Output the (x, y) coordinate of the center of the cell containing the given text.  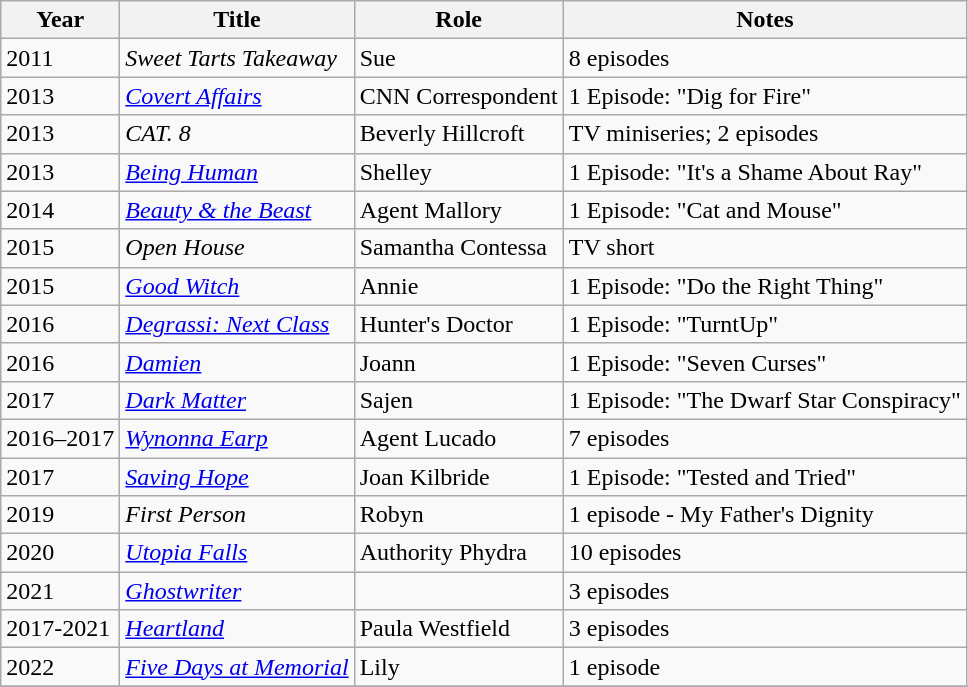
Sweet Tarts Takeaway (237, 58)
1 Episode: "It's a Shame About Ray" (764, 172)
2022 (60, 667)
10 episodes (764, 553)
2016–2017 (60, 438)
7 episodes (764, 438)
CAT. 8 (237, 134)
2014 (60, 210)
Damien (237, 362)
Degrassi: Next Class (237, 324)
1 Episode: "Seven Curses" (764, 362)
2021 (60, 591)
1 Episode: "Dig for Fire" (764, 96)
Utopia Falls (237, 553)
Year (60, 20)
Agent Lucado (458, 438)
1 Episode: "Cat and Mouse" (764, 210)
Open House (237, 248)
Robyn (458, 515)
1 episode (764, 667)
Samantha Contessa (458, 248)
2019 (60, 515)
1 Episode: "Do the Right Thing" (764, 286)
Good Witch (237, 286)
Annie (458, 286)
1 Episode: "The Dwarf Star Conspiracy" (764, 400)
Beverly Hillcroft (458, 134)
Wynonna Earp (237, 438)
CNN Correspondent (458, 96)
Authority Phydra (458, 553)
Hunter's Doctor (458, 324)
Ghostwriter (237, 591)
Notes (764, 20)
Saving Hope (237, 477)
2017-2021 (60, 629)
TV short (764, 248)
Five Days at Memorial (237, 667)
Joan Kilbride (458, 477)
Agent Mallory (458, 210)
Heartland (237, 629)
Covert Affairs (237, 96)
Joann (458, 362)
1 Episode: "TurntUp" (764, 324)
2011 (60, 58)
Beauty & the Beast (237, 210)
Role (458, 20)
Sajen (458, 400)
Dark Matter (237, 400)
1 episode - My Father's Dignity (764, 515)
2020 (60, 553)
Sue (458, 58)
Paula Westfield (458, 629)
8 episodes (764, 58)
First Person (237, 515)
TV miniseries; 2 episodes (764, 134)
1 Episode: "Tested and Tried" (764, 477)
Title (237, 20)
Lily (458, 667)
Being Human (237, 172)
Shelley (458, 172)
